For the text-containing cell, return its midpoint in [x, y] coordinate format. 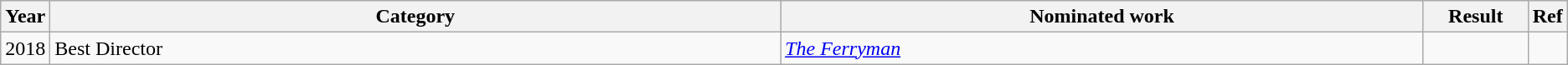
Ref [1548, 17]
Nominated work [1102, 17]
The Ferryman [1102, 48]
Category [415, 17]
Best Director [415, 48]
Year [25, 17]
2018 [25, 48]
Result [1476, 17]
